Find where the given text appears and provide that cell's center as (x, y) coordinate. 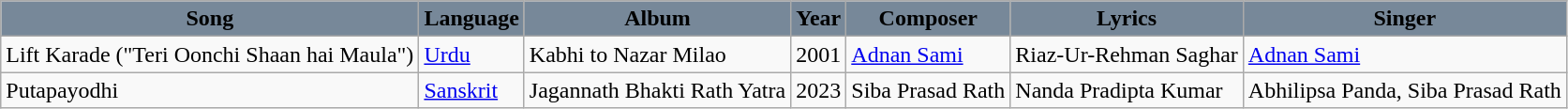
Putapayodhi (210, 90)
2001 (819, 54)
Abhilipsa Panda, Siba Prasad Rath (1404, 90)
Album (657, 19)
Urdu (471, 54)
2023 (819, 90)
Composer (928, 19)
Kabhi to Nazar Milao (657, 54)
Language (471, 19)
Jagannath Bhakti Rath Yatra (657, 90)
Siba Prasad Rath (928, 90)
Sanskrit (471, 90)
Singer (1404, 19)
Lift Karade ("Teri Oonchi Shaan hai Maula") (210, 54)
Nanda Pradipta Kumar (1127, 90)
Year (819, 19)
Song (210, 19)
Lyrics (1127, 19)
Riaz-Ur-Rehman Saghar (1127, 54)
